Extract the (X, Y) coordinate from the center of the cell holding the provided text.  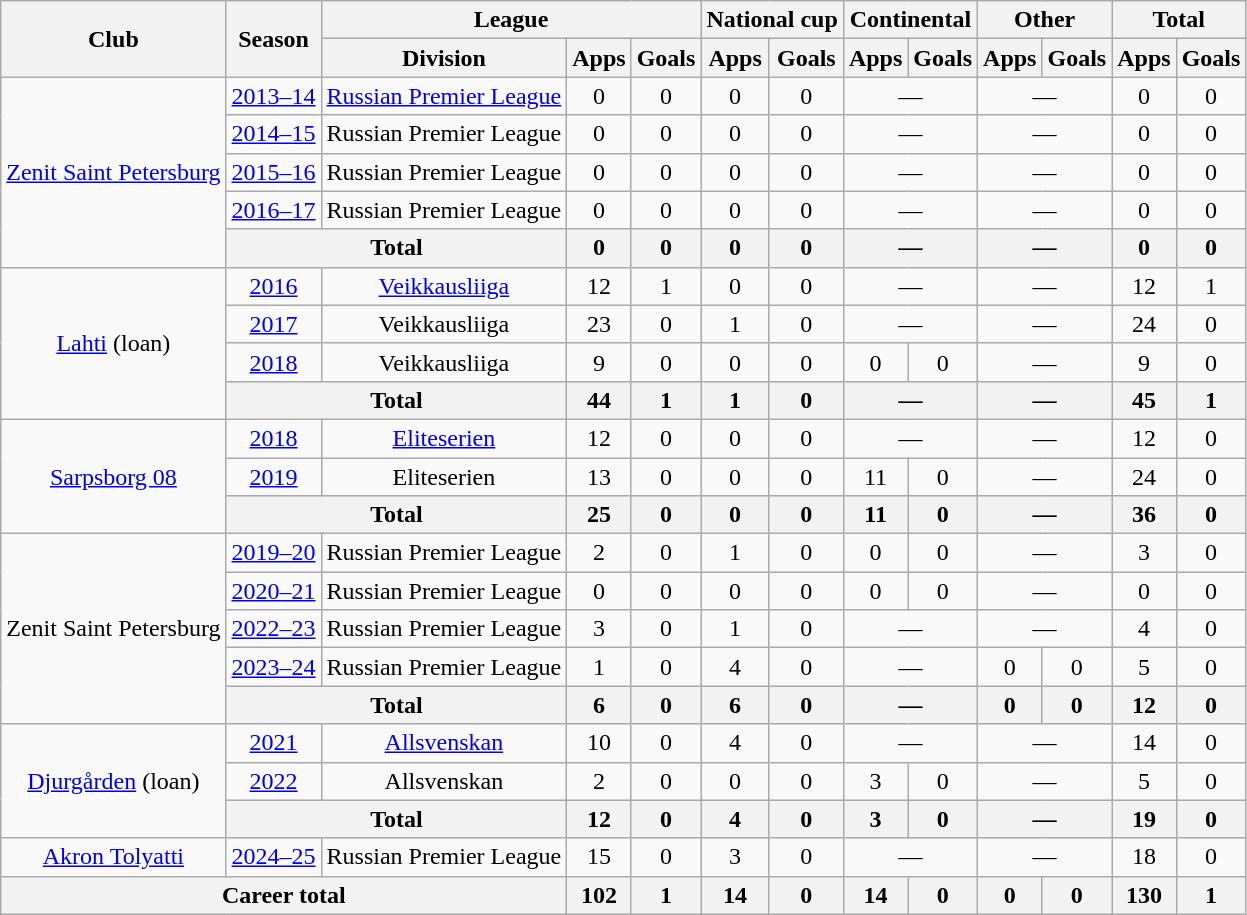
National cup (772, 20)
2022 (274, 781)
15 (599, 857)
2015–16 (274, 172)
102 (599, 895)
13 (599, 477)
2019–20 (274, 553)
2014–15 (274, 134)
Club (114, 39)
10 (599, 743)
2016–17 (274, 210)
2023–24 (274, 667)
Akron Tolyatti (114, 857)
Division (444, 58)
45 (1144, 400)
League (511, 20)
25 (599, 515)
Other (1045, 20)
36 (1144, 515)
23 (599, 324)
2021 (274, 743)
44 (599, 400)
Lahti (loan) (114, 343)
Djurgården (loan) (114, 781)
18 (1144, 857)
2013–14 (274, 96)
2017 (274, 324)
2022–23 (274, 629)
Season (274, 39)
130 (1144, 895)
2019 (274, 477)
Sarpsborg 08 (114, 476)
2024–25 (274, 857)
Continental (910, 20)
2016 (274, 286)
2020–21 (274, 591)
19 (1144, 819)
Career total (284, 895)
